Detect which cell encompasses the target text, then output its [x, y] center coordinate. 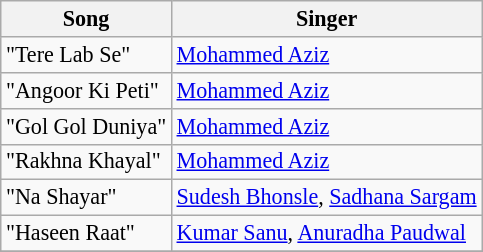
"Angoor Ki Peti" [86, 90]
Song [86, 18]
Sudesh Bhonsle, Sadhana Sargam [326, 198]
"Rakhna Khayal" [86, 162]
Singer [326, 18]
"Na Shayar" [86, 198]
"Gol Gol Duniya" [86, 126]
"Haseen Raat" [86, 233]
Kumar Sanu, Anuradha Paudwal [326, 233]
"Tere Lab Se" [86, 54]
